Detect which cell encompasses the target text, then output its [x, y] center coordinate. 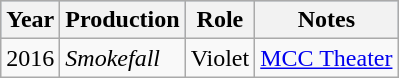
2016 [30, 58]
Notes [326, 20]
Year [30, 20]
Violet [220, 58]
Production [122, 20]
MCC Theater [326, 58]
Role [220, 20]
Smokefall [122, 58]
